Search for the cell housing the specified text and yield its [x, y] center coordinate. 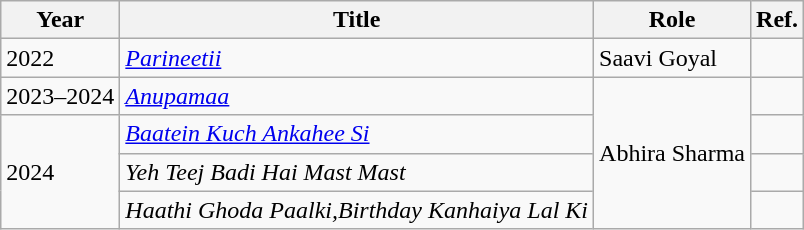
Anupamaa [357, 96]
2024 [60, 172]
Saavi Goyal [672, 58]
Yeh Teej Badi Hai Mast Mast [357, 172]
Year [60, 20]
Abhira Sharma [672, 153]
2022 [60, 58]
Parineetii [357, 58]
Ref. [778, 20]
Role [672, 20]
Baatein Kuch Ankahee Si [357, 134]
Haathi Ghoda Paalki,Birthday Kanhaiya Lal Ki [357, 210]
2023–2024 [60, 96]
Title [357, 20]
